Search for the cell housing the specified text and yield its [X, Y] center coordinate. 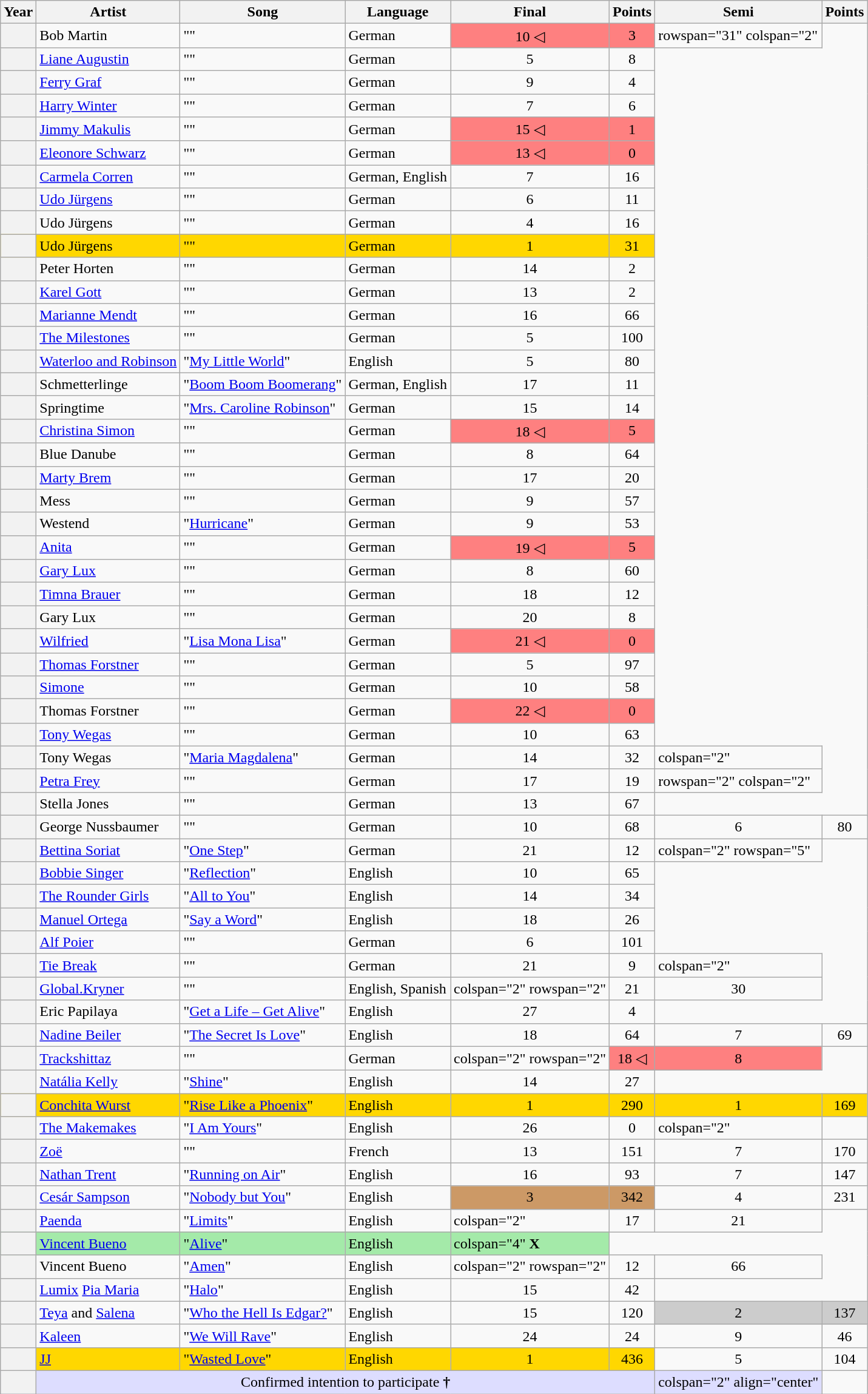
"One Step" [263, 850]
colspan="4" X [530, 1243]
32 [632, 757]
colspan="2" rowspan="5" [739, 850]
The Rounder Girls [108, 896]
Schmetterlinge [108, 384]
Kaleen [108, 1336]
Song [263, 12]
colspan="2" align="center" [739, 1382]
42 [632, 1290]
"Halo" [263, 1290]
Carmela Corren [108, 177]
290 [632, 1105]
Bettina Soriat [108, 850]
Jimmy Makulis [108, 129]
"Say a Word" [263, 919]
Confirmed intention to participate † [346, 1382]
Christina Simon [108, 431]
"Mrs. Caroline Robinson" [263, 407]
"We Will Rave" [263, 1336]
Ferry Graf [108, 82]
68 [632, 827]
Nadine Beiler [108, 1035]
The Makemakes [108, 1128]
Eleonore Schwarz [108, 153]
137 [844, 1313]
Marianne Mendt [108, 315]
Eric Papilaya [108, 1012]
30 [739, 989]
63 [632, 734]
Bobbie Singer [108, 873]
George Nussbaumer [108, 827]
Semi [739, 12]
Blue Danube [108, 455]
"Boom Boom Boomerang" [263, 384]
Mess [108, 501]
JJ [108, 1359]
Simone [108, 688]
Zoë [108, 1151]
"My Little World" [263, 361]
The Milestones [108, 338]
Waterloo and Robinson [108, 361]
rowspan="31" colspan="2" [739, 36]
53 [632, 524]
19 [632, 780]
Westend [108, 524]
Natália Kelly [108, 1082]
rowspan="2" colspan="2" [739, 780]
Lumix Pia Maria [108, 1290]
Petra Frey [108, 780]
Wilfried [108, 641]
100 [632, 338]
Peter Horten [108, 269]
104 [844, 1359]
Karel Gott [108, 292]
120 [632, 1313]
67 [632, 804]
93 [632, 1174]
"Alive" [263, 1243]
Conchita Wurst [108, 1105]
Harry Winter [108, 105]
"Shine" [263, 1082]
"Get a Life – Get Alive" [263, 1012]
"All to You" [263, 896]
Artist [108, 12]
English, Spanish [398, 989]
"Lisa Mona Lisa" [263, 641]
342 [632, 1197]
Alf Poier [108, 942]
97 [632, 665]
21 ◁ [530, 641]
Global.Kryner [108, 989]
"I Am Yours" [263, 1128]
58 [632, 688]
Springtime [108, 407]
Stella Jones [108, 804]
57 [632, 501]
Marty Brem [108, 478]
Bob Martin [108, 36]
Timna Brauer [108, 594]
Final [530, 12]
Trackshittaz [108, 1058]
Manuel Ortega [108, 919]
"Limits" [263, 1220]
231 [844, 1197]
170 [844, 1151]
65 [632, 873]
Cesár Sampson [108, 1197]
147 [844, 1174]
Teya and Salena [108, 1313]
Paenda [108, 1220]
60 [632, 571]
"Who the Hell Is Edgar?" [263, 1313]
15 ◁ [530, 129]
436 [632, 1359]
"Running on Air" [263, 1174]
"Maria Magdalena" [263, 757]
"Amen" [263, 1267]
Nathan Trent [108, 1174]
"Reflection" [263, 873]
10 ◁ [530, 36]
101 [632, 942]
Tie Break [108, 966]
19 ◁ [530, 547]
Language [398, 12]
Anita [108, 547]
69 [844, 1035]
31 [632, 246]
"Rise Like a Phoenix" [263, 1105]
"The Secret Is Love" [263, 1035]
13 ◁ [530, 153]
34 [632, 896]
Year [18, 12]
"Hurricane" [263, 524]
"Wasted Love" [263, 1359]
169 [844, 1105]
151 [632, 1151]
French [398, 1151]
"Nobody but You" [263, 1197]
22 ◁ [530, 711]
46 [844, 1336]
Liane Augustin [108, 59]
